Scan for the cell matching the given text and deliver its [X, Y] coordinate at center. 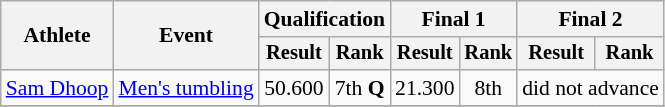
did not advance [590, 88]
7th Q [360, 88]
Final 2 [590, 19]
Qualification [324, 19]
21.300 [424, 88]
Athlete [58, 36]
50.600 [294, 88]
Event [186, 36]
8th [489, 88]
Final 1 [454, 19]
Men's tumbling [186, 88]
Sam Dhoop [58, 88]
